Return the [x, y] coordinate for the center point of the cell that contains the specified text.  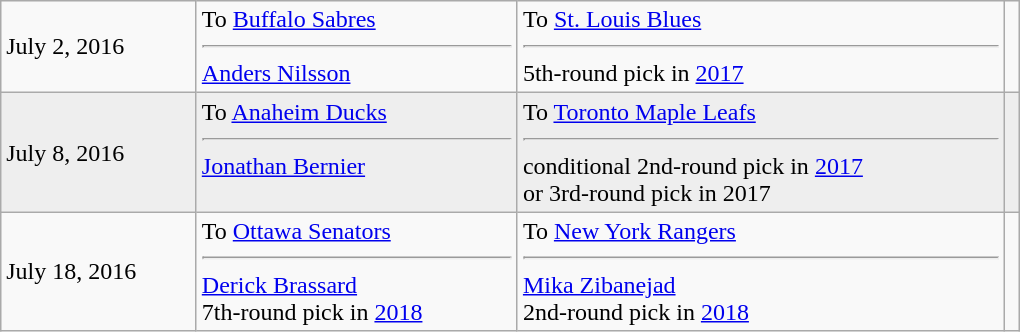
To Ottawa Senators Derick Brassard7th-round pick in 2018 [356, 272]
July 8, 2016 [99, 152]
To St. Louis Blues 5th-round pick in 2017 [760, 47]
To Toronto Maple Leafs conditional 2nd-round pick in 2017or 3rd-round pick in 2017 [760, 152]
To Anaheim Ducks Jonathan Bernier [356, 152]
To New York Rangers Mika Zibanejad2nd-round pick in 2018 [760, 272]
July 2, 2016 [99, 47]
July 18, 2016 [99, 272]
To Buffalo Sabres Anders Nilsson [356, 47]
